Identify which cell holds the provided text, then report its (X, Y) central coordinate. 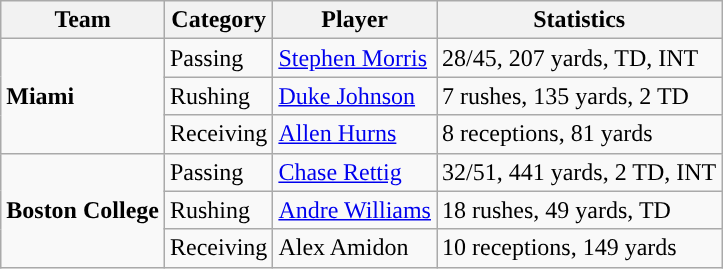
8 receptions, 81 yards (578, 134)
Stephen Morris (355, 58)
Statistics (578, 20)
Chase Rettig (355, 172)
Category (218, 20)
7 rushes, 135 yards, 2 TD (578, 96)
Boston College (83, 210)
Miami (83, 96)
Team (83, 20)
18 rushes, 49 yards, TD (578, 210)
10 receptions, 149 yards (578, 248)
32/51, 441 yards, 2 TD, INT (578, 172)
Duke Johnson (355, 96)
Allen Hurns (355, 134)
28/45, 207 yards, TD, INT (578, 58)
Alex Amidon (355, 248)
Player (355, 20)
Andre Williams (355, 210)
